Locate the cell with the specified text and output its (x, y) center coordinate. 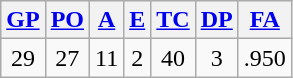
.950 (264, 58)
GP (23, 20)
29 (23, 58)
DP (216, 20)
A (107, 20)
PO (67, 20)
27 (67, 58)
TC (173, 20)
E (138, 20)
40 (173, 58)
FA (264, 20)
11 (107, 58)
2 (138, 58)
3 (216, 58)
